Determine the [X, Y] coordinate at the center of the cell enclosing the given text.  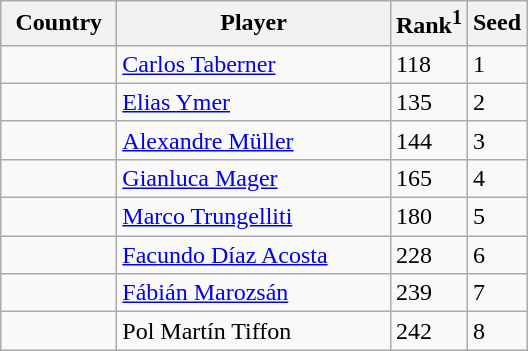
3 [496, 140]
Marco Trungelliti [254, 217]
7 [496, 293]
165 [428, 178]
118 [428, 64]
Elias Ymer [254, 102]
Fábián Marozsán [254, 293]
Alexandre Müller [254, 140]
Country [59, 24]
Carlos Taberner [254, 64]
Gianluca Mager [254, 178]
144 [428, 140]
239 [428, 293]
Pol Martín Tiffon [254, 331]
4 [496, 178]
8 [496, 331]
Seed [496, 24]
1 [496, 64]
135 [428, 102]
Rank1 [428, 24]
242 [428, 331]
2 [496, 102]
180 [428, 217]
Player [254, 24]
5 [496, 217]
Facundo Díaz Acosta [254, 255]
6 [496, 255]
228 [428, 255]
